Search for the cell housing the specified text and yield its (x, y) center coordinate. 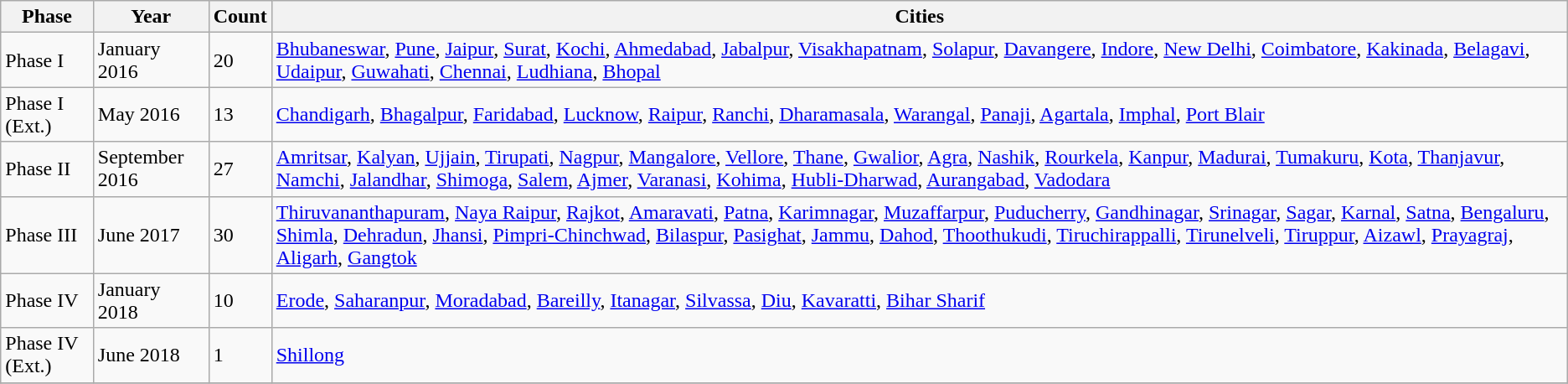
Phase (47, 17)
Phase II (47, 169)
Count (240, 17)
June 2018 (151, 355)
Erode, Saharanpur, Moradabad, Bareilly, Itanagar, Silvassa, Diu, Kavaratti, Bihar Sharif (920, 300)
Cities (920, 17)
January 2018 (151, 300)
January 2016 (151, 60)
Phase IV (Ext.) (47, 355)
Phase I (47, 60)
20 (240, 60)
27 (240, 169)
Shillong (920, 355)
September 2016 (151, 169)
June 2017 (151, 235)
Phase III (47, 235)
Phase IV (47, 300)
13 (240, 114)
1 (240, 355)
Year (151, 17)
30 (240, 235)
Phase I (Ext.) (47, 114)
May 2016 (151, 114)
Chandigarh, Bhagalpur, Faridabad, Lucknow, Raipur, Ranchi, Dharamasala, Warangal, Panaji, Agartala, Imphal, Port Blair (920, 114)
10 (240, 300)
